Determine the [x, y] coordinate at the center of the cell enclosing the given text.  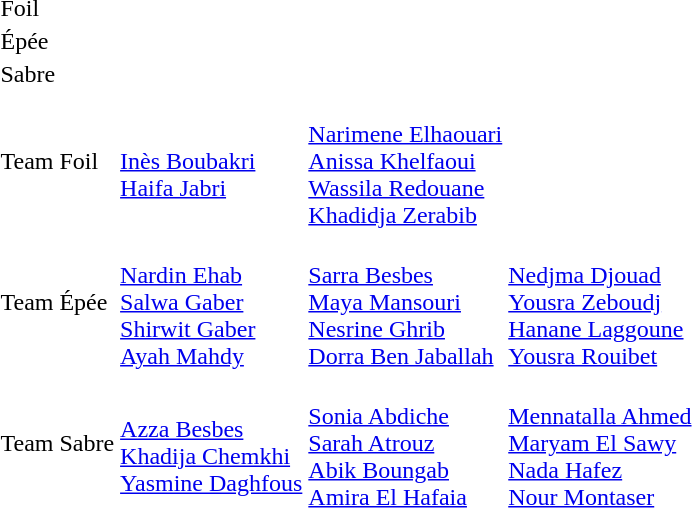
Narimene ElhaouariAnissa KhelfaouiWassila RedouaneKhadidja Zerabib [406, 161]
Nardin EhabSalwa GaberShirwit GaberAyah Mahdy [212, 302]
Sarra BesbesMaya MansouriNesrine GhribDorra Ben Jaballah [406, 302]
Inès BoubakriHaifa Jabri [212, 161]
